For the text-containing cell, return its midpoint in [x, y] coordinate format. 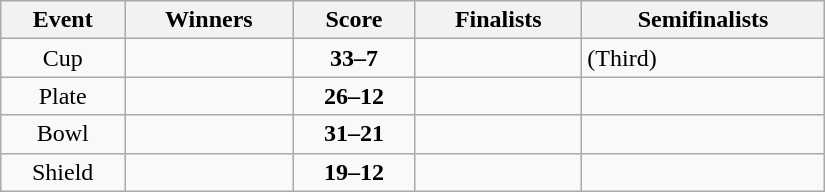
Plate [63, 96]
Semifinalists [703, 20]
19–12 [354, 172]
Cup [63, 58]
Winners [210, 20]
31–21 [354, 134]
Event [63, 20]
Score [354, 20]
33–7 [354, 58]
Shield [63, 172]
Finalists [498, 20]
26–12 [354, 96]
(Third) [703, 58]
Bowl [63, 134]
